Scan for the cell matching the given text and deliver its [X, Y] coordinate at center. 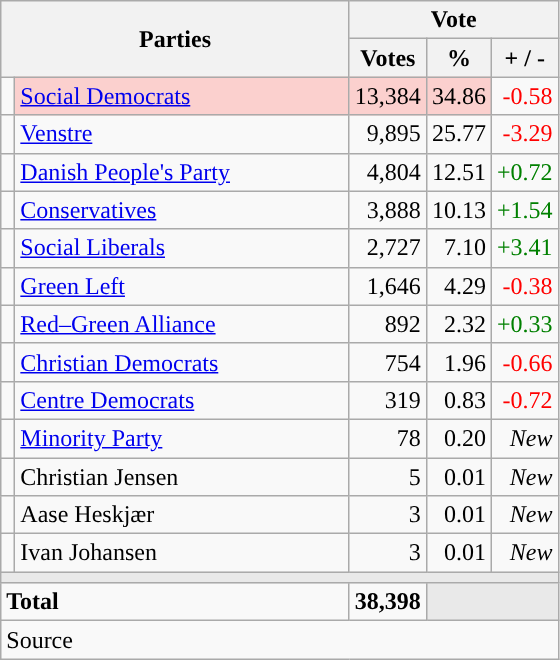
4.29 [458, 286]
+0.72 [524, 172]
-0.58 [524, 96]
Ivan Johansen [182, 553]
0.20 [458, 438]
Total [176, 602]
9,895 [388, 134]
25.77 [458, 134]
Vote [454, 20]
Green Left [182, 286]
Votes [388, 58]
2.32 [458, 324]
Christian Democrats [182, 362]
0.83 [458, 400]
1,646 [388, 286]
Social Liberals [182, 248]
Red–Green Alliance [182, 324]
5 [388, 477]
Venstre [182, 134]
+1.54 [524, 210]
-0.66 [524, 362]
Source [280, 640]
34.86 [458, 96]
Centre Democrats [182, 400]
892 [388, 324]
319 [388, 400]
3,888 [388, 210]
-3.29 [524, 134]
-0.38 [524, 286]
13,384 [388, 96]
754 [388, 362]
% [458, 58]
10.13 [458, 210]
Minority Party [182, 438]
+3.41 [524, 248]
4,804 [388, 172]
7.10 [458, 248]
2,727 [388, 248]
12.51 [458, 172]
38,398 [388, 602]
-0.72 [524, 400]
Danish People's Party [182, 172]
+0.33 [524, 324]
1.96 [458, 362]
Aase Heskjær [182, 515]
Christian Jensen [182, 477]
Conservatives [182, 210]
78 [388, 438]
Social Democrats [182, 96]
+ / - [524, 58]
Parties [176, 39]
